For the text-containing cell, return its midpoint in (x, y) coordinate format. 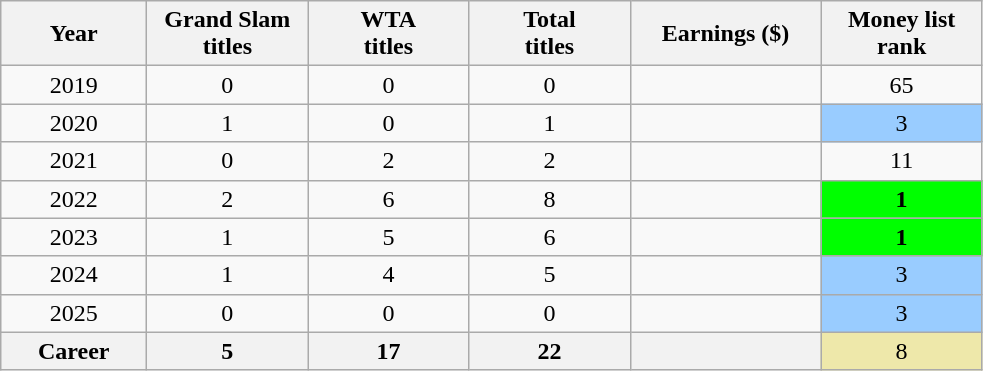
Earnings ($) (726, 34)
2021 (74, 161)
4 (388, 275)
65 (902, 85)
Money list rank (902, 34)
2019 (74, 85)
Grand Slam titles (228, 34)
Year (74, 34)
11 (902, 161)
2025 (74, 313)
2023 (74, 237)
2024 (74, 275)
Total titles (550, 34)
2020 (74, 123)
2022 (74, 199)
17 (388, 351)
WTA titles (388, 34)
Career (74, 351)
22 (550, 351)
